Determine the (x, y) coordinate at the center of the cell enclosing the given text.  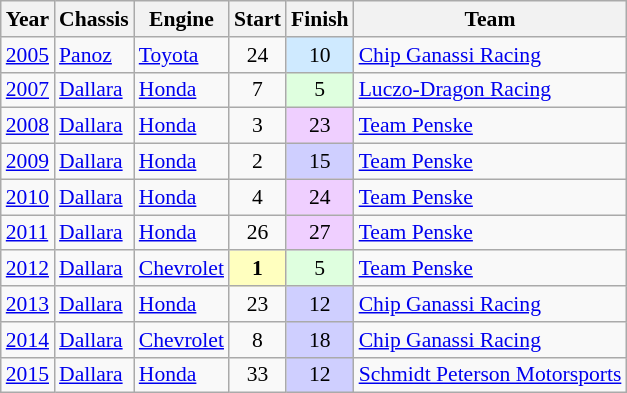
2014 (28, 340)
2009 (28, 162)
2 (258, 162)
Year (28, 19)
Engine (182, 19)
2008 (28, 126)
2015 (28, 375)
Schmidt Peterson Motorsports (490, 375)
Finish (320, 19)
Panoz (94, 55)
2010 (28, 197)
7 (258, 90)
33 (258, 375)
10 (320, 55)
8 (258, 340)
18 (320, 340)
2011 (28, 233)
15 (320, 162)
Team (490, 19)
Toyota (182, 55)
27 (320, 233)
2012 (28, 269)
2007 (28, 90)
Chassis (94, 19)
Luczo-Dragon Racing (490, 90)
1 (258, 269)
3 (258, 126)
2005 (28, 55)
4 (258, 197)
26 (258, 233)
2013 (28, 304)
Start (258, 19)
